From the cell containing the given text, extract its center point as [X, Y] coordinate. 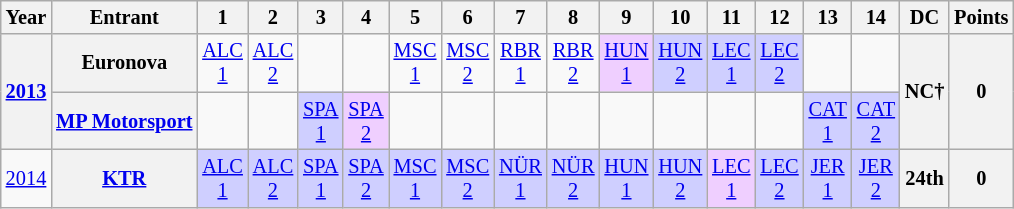
6 [468, 17]
12 [779, 17]
DC [924, 17]
Euronova [124, 63]
JER2 [876, 178]
NÜR2 [574, 178]
Points [981, 17]
9 [627, 17]
8 [574, 17]
11 [731, 17]
24th [924, 178]
RBR2 [574, 63]
2013 [26, 92]
CAT2 [876, 121]
7 [520, 17]
1 [222, 17]
Year [26, 17]
JER1 [828, 178]
NC† [924, 92]
10 [680, 17]
Entrant [124, 17]
5 [416, 17]
14 [876, 17]
3 [320, 17]
13 [828, 17]
2 [273, 17]
MP Motorsport [124, 121]
4 [366, 17]
RBR1 [520, 63]
KTR [124, 178]
NÜR1 [520, 178]
2014 [26, 178]
CAT1 [828, 121]
